Capture the cell that displays the provided text and extract its (X, Y) central coordinate. 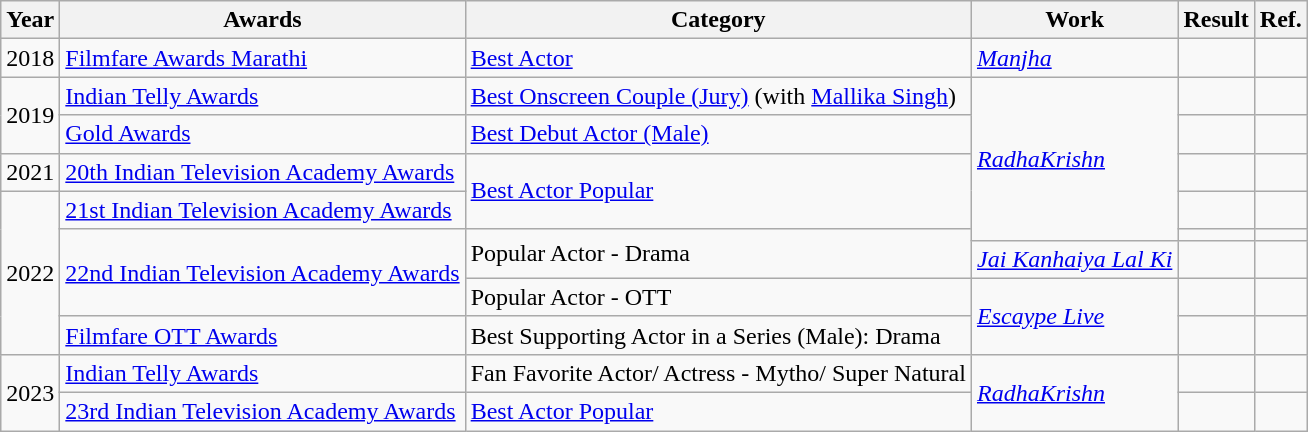
Result (1216, 20)
Ref. (1280, 20)
23rd Indian Television Academy Awards (262, 411)
Year (30, 20)
Filmfare OTT Awards (262, 335)
Best Supporting Actor in a Series (Male): Drama (718, 335)
2023 (30, 392)
Best Onscreen Couple (Jury) (with Mallika Singh) (718, 96)
2022 (30, 272)
Filmfare Awards Marathi (262, 58)
2021 (30, 172)
Jai Kanhaiya Lal Ki (1074, 259)
Popular Actor - Drama (718, 254)
Escaype Live (1074, 316)
Manjha (1074, 58)
Category (718, 20)
Fan Favorite Actor/ Actress - Mytho/ Super Natural (718, 373)
20th Indian Television Academy Awards (262, 172)
Best Actor (718, 58)
2019 (30, 115)
22nd Indian Television Academy Awards (262, 272)
Awards (262, 20)
21st Indian Television Academy Awards (262, 210)
Popular Actor - OTT (718, 297)
Gold Awards (262, 134)
Work (1074, 20)
Best Debut Actor (Male) (718, 134)
2018 (30, 58)
